For the text-containing cell, return its midpoint in [x, y] coordinate format. 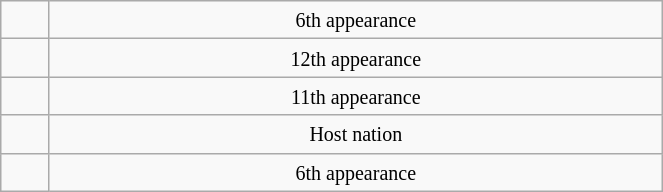
Host nation [356, 134]
11th appearance [356, 96]
12th appearance [356, 58]
